From the cell containing the given text, extract its center point as (X, Y) coordinate. 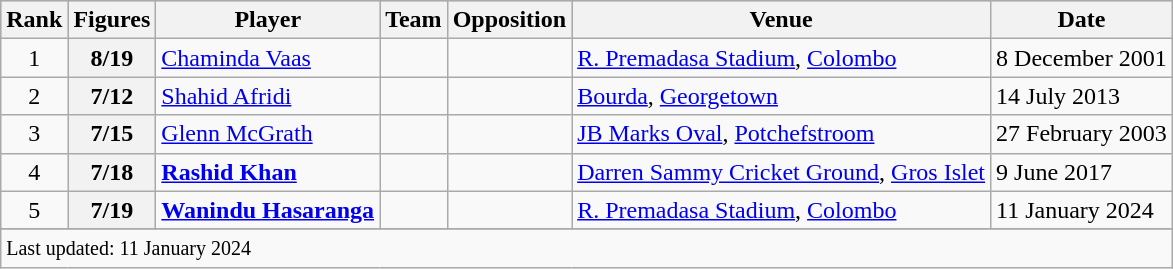
Venue (782, 20)
JB Marks Oval, Potchefstroom (782, 134)
Shahid Afridi (268, 96)
4 (34, 172)
Opposition (509, 20)
7/19 (112, 210)
14 July 2013 (1082, 96)
9 June 2017 (1082, 172)
8 December 2001 (1082, 58)
Wanindu Hasaranga (268, 210)
Chaminda Vaas (268, 58)
8/19 (112, 58)
2 (34, 96)
Last updated: 11 January 2024 (587, 248)
1 (34, 58)
Darren Sammy Cricket Ground, Gros Islet (782, 172)
7/18 (112, 172)
Player (268, 20)
5 (34, 210)
11 January 2024 (1082, 210)
Figures (112, 20)
Bourda, Georgetown (782, 96)
7/12 (112, 96)
Date (1082, 20)
Rank (34, 20)
Glenn McGrath (268, 134)
27 February 2003 (1082, 134)
Rashid Khan (268, 172)
7/15 (112, 134)
3 (34, 134)
Team (414, 20)
